Output the [X, Y] coordinate of the center of the cell containing the given text.  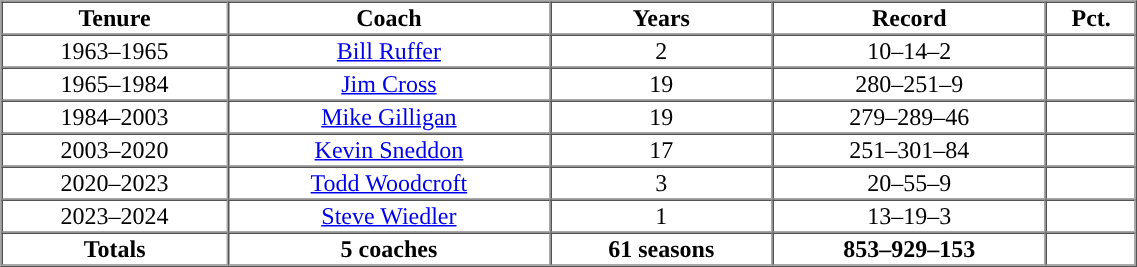
Tenure [115, 18]
Kevin Sneddon [390, 150]
1963–1965 [115, 50]
17 [661, 150]
Mike Gilligan [390, 116]
2023–2024 [115, 216]
853–929–153 [909, 248]
5 coaches [390, 248]
20–55–9 [909, 182]
2 [661, 50]
Bill Ruffer [390, 50]
10–14–2 [909, 50]
2020–2023 [115, 182]
61 seasons [661, 248]
Coach [390, 18]
1965–1984 [115, 84]
1 [661, 216]
1984–2003 [115, 116]
279–289–46 [909, 116]
Record [909, 18]
3 [661, 182]
Years [661, 18]
Steve Wiedler [390, 216]
280–251–9 [909, 84]
13–19–3 [909, 216]
Jim Cross [390, 84]
Todd Woodcroft [390, 182]
Totals [115, 248]
2003–2020 [115, 150]
251–301–84 [909, 150]
Pct. [1091, 18]
